Scan for the cell matching the given text and deliver its (X, Y) coordinate at center. 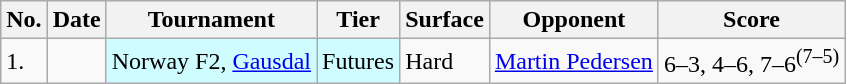
Surface (445, 20)
Hard (445, 62)
Tournament (211, 20)
6–3, 4–6, 7–6(7–5) (751, 62)
Date (76, 20)
Futures (358, 62)
1. (24, 62)
Norway F2, Gausdal (211, 62)
Tier (358, 20)
Martin Pedersen (574, 62)
Score (751, 20)
Opponent (574, 20)
No. (24, 20)
